For the text-containing cell, return its midpoint in [x, y] coordinate format. 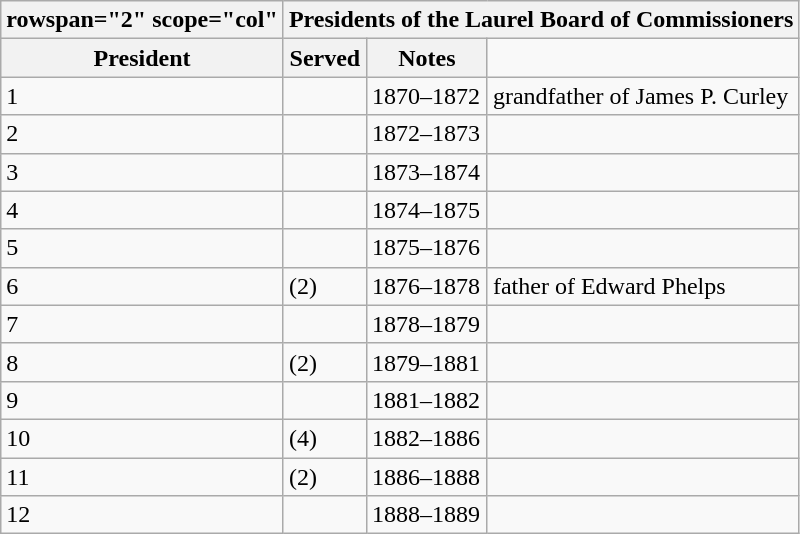
1882–1886 [426, 438]
President [142, 58]
rowspan="2" scope="col" [142, 20]
2 [142, 134]
11 [142, 477]
1876–1878 [426, 286]
12 [142, 515]
1881–1882 [426, 400]
1888–1889 [426, 515]
father of Edward Phelps [642, 286]
1878–1879 [426, 324]
6 [142, 286]
(4) [324, 438]
8 [142, 362]
3 [142, 172]
1 [142, 96]
1870–1872 [426, 96]
1886–1888 [426, 477]
Served [324, 58]
9 [142, 400]
1875–1876 [426, 248]
5 [142, 248]
grandfather of James P. Curley [642, 96]
10 [142, 438]
1874–1875 [426, 210]
1879–1881 [426, 362]
Notes [426, 58]
7 [142, 324]
4 [142, 210]
1872–1873 [426, 134]
Presidents of the Laurel Board of Commissioners [540, 20]
1873–1874 [426, 172]
